Extract the (x, y) coordinate from the center of the cell holding the provided text.  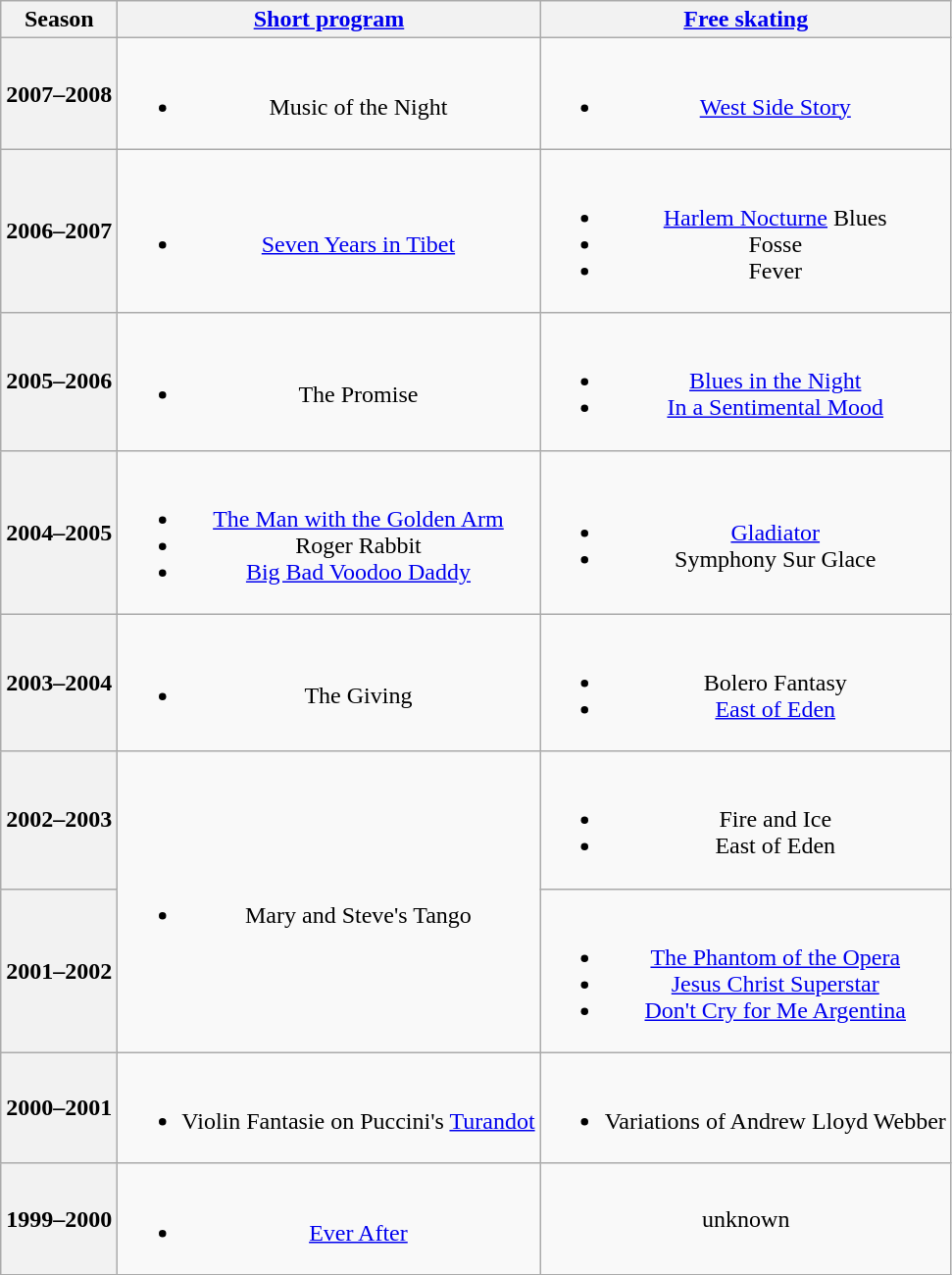
Seven Years in Tibet (329, 231)
Blues in the NightIn a Sentimental Mood (745, 382)
Variations of Andrew Lloyd Webber (745, 1108)
2004–2005 (59, 532)
1999–2000 (59, 1218)
Season (59, 20)
The Giving (329, 683)
Mary and Steve's Tango (329, 902)
The Man with the Golden Arm Roger RabbitBig Bad Voodoo Daddy (329, 532)
The Promise (329, 382)
Free skating (745, 20)
Harlem Nocturne Blues FosseFever (745, 231)
Ever After (329, 1218)
unknown (745, 1218)
Violin Fantasie on Puccini's Turandot (329, 1108)
2007–2008 (59, 94)
Gladiator Symphony Sur Glace (745, 532)
The Phantom of the Opera Jesus Christ Superstar Don't Cry for Me Argentina (745, 971)
West Side Story (745, 94)
Bolero FantasyEast of Eden (745, 683)
2000–2001 (59, 1108)
2006–2007 (59, 231)
Music of the Night (329, 94)
2005–2006 (59, 382)
2002–2003 (59, 820)
Fire and Ice East of Eden (745, 820)
2001–2002 (59, 971)
Short program (329, 20)
2003–2004 (59, 683)
